Output the (X, Y) coordinate of the center of the cell containing the given text.  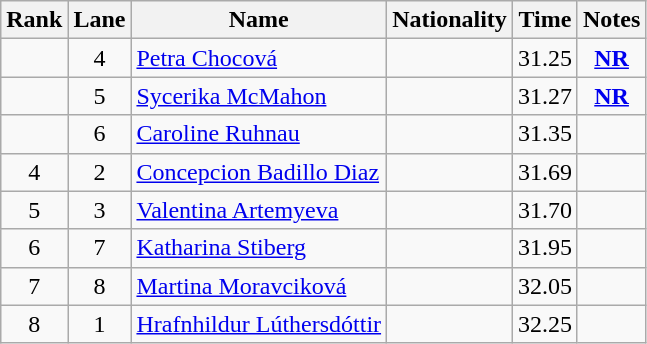
31.70 (544, 210)
Petra Chocová (259, 58)
Sycerika McMahon (259, 96)
32.25 (544, 324)
Katharina Stiberg (259, 248)
1 (100, 324)
31.27 (544, 96)
2 (100, 172)
31.25 (544, 58)
Notes (611, 20)
32.05 (544, 286)
Time (544, 20)
31.69 (544, 172)
Concepcion Badillo Diaz (259, 172)
Hrafnhildur Lúthersdóttir (259, 324)
Rank (34, 20)
3 (100, 210)
Valentina Artemyeva (259, 210)
31.95 (544, 248)
Lane (100, 20)
Martina Moravciková (259, 286)
Name (259, 20)
Caroline Ruhnau (259, 134)
Nationality (450, 20)
31.35 (544, 134)
